Determine the [x, y] coordinate at the center of the cell enclosing the given text.  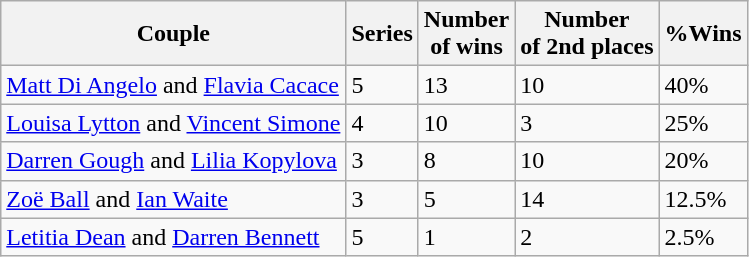
%Wins [703, 34]
Couple [174, 34]
2.5% [703, 237]
40% [703, 85]
14 [587, 199]
Zoë Ball and Ian Waite [174, 199]
13 [466, 85]
12.5% [703, 199]
Letitia Dean and Darren Bennett [174, 237]
Darren Gough and Lilia Kopylova [174, 161]
1 [466, 237]
4 [382, 123]
Matt Di Angelo and Flavia Cacace [174, 85]
Number of 2nd places [587, 34]
8 [466, 161]
25% [703, 123]
20% [703, 161]
Louisa Lytton and Vincent Simone [174, 123]
Number of wins [466, 34]
2 [587, 237]
Series [382, 34]
